Pinpoint the cell where the given text exists, returning its (x, y) midpoint coordinate. 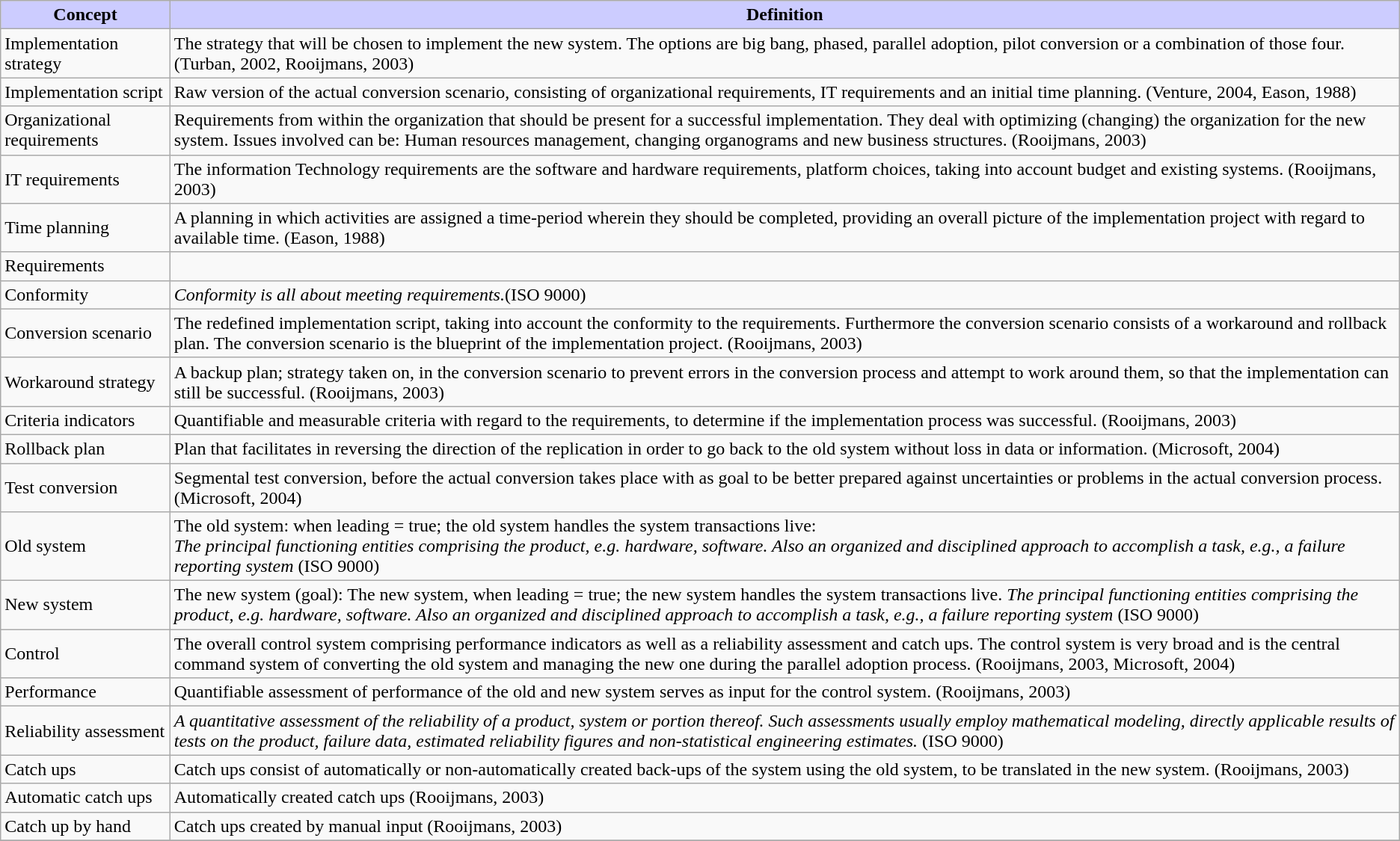
Catch ups created by manual input (Rooijmans, 2003) (785, 826)
Workaround strategy (85, 381)
Concept (85, 15)
Control (85, 653)
Quantifiable and measurable criteria with regard to the requirements, to determine if the implementation process was successful. (Rooijmans, 2003) (785, 420)
New system (85, 606)
Implementation script (85, 92)
Rollback plan (85, 449)
Automatic catch ups (85, 798)
Criteria indicators (85, 420)
Test conversion (85, 487)
Automatically created catch ups (Rooijmans, 2003) (785, 798)
Old system (85, 546)
Performance (85, 692)
Requirements (85, 266)
Organizational requirements (85, 130)
Conformity (85, 295)
Catch ups (85, 769)
Definition (785, 15)
Catch up by hand (85, 826)
Quantifiable assessment of performance of the old and new system serves as input for the control system. (Rooijmans, 2003) (785, 692)
Conformity is all about meeting requirements.(ISO 9000) (785, 295)
Time planning (85, 227)
IT requirements (85, 179)
Reliability assessment (85, 731)
Conversion scenario (85, 333)
Implementation strategy (85, 54)
